Identify which cell holds the provided text, then report its (x, y) central coordinate. 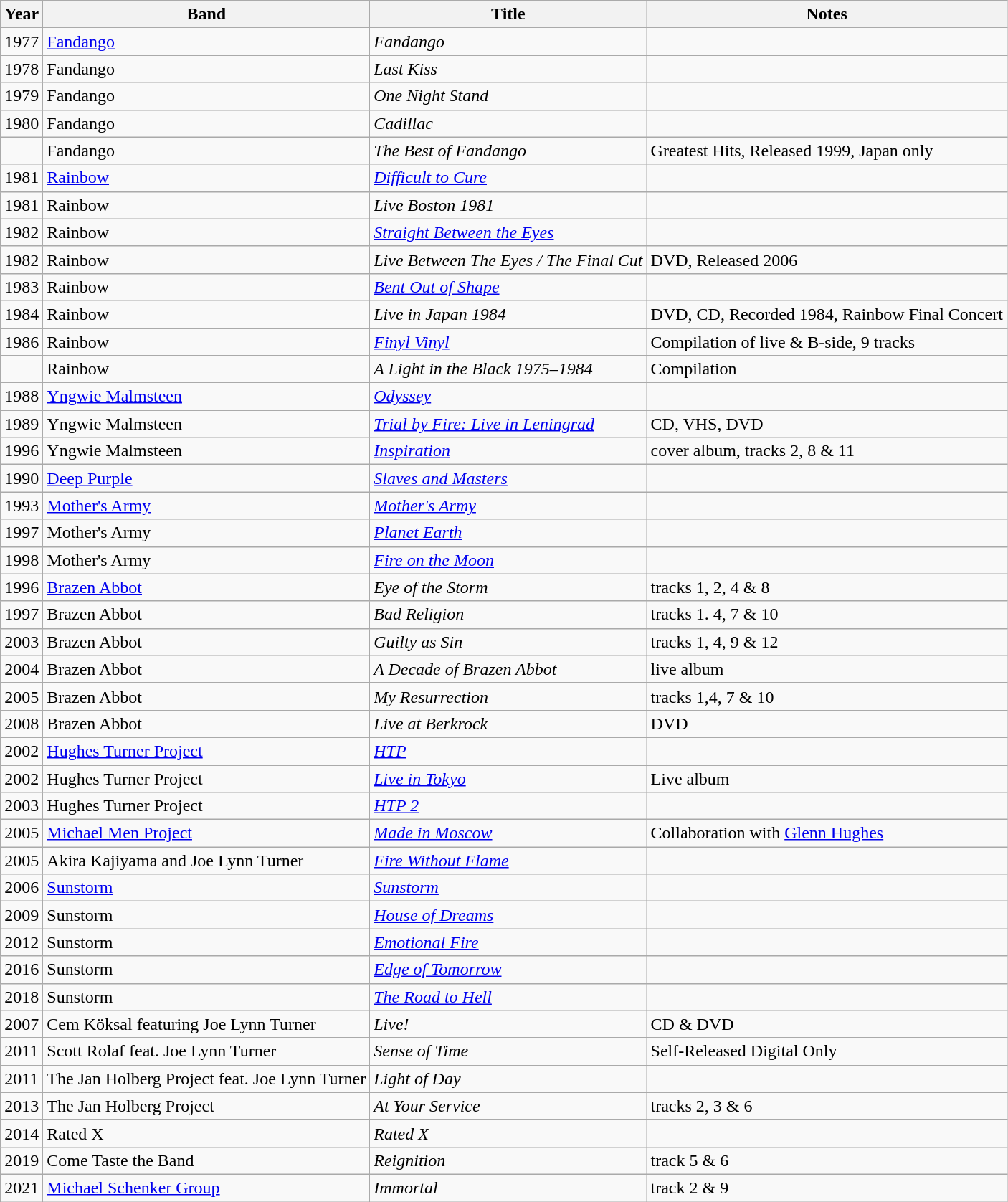
Cem Köksal featuring Joe Lynn Turner (206, 1024)
2013 (22, 1106)
Come Taste the Band (206, 1160)
1988 (22, 397)
Straight Between the Eyes (508, 232)
2021 (22, 1188)
Collaboration with Glenn Hughes (827, 833)
tracks 1. 4, 7 & 10 (827, 615)
CD, VHS, DVD (827, 424)
Band (206, 14)
1998 (22, 560)
2014 (22, 1133)
Immortal (508, 1188)
Live in Japan 1984 (508, 314)
2009 (22, 915)
Deep Purple (206, 478)
Trial by Fire: Live in Leningrad (508, 424)
tracks 1,4, 7 & 10 (827, 696)
Live at Berkrock (508, 724)
Made in Moscow (508, 833)
Slaves and Masters (508, 478)
A Light in the Black 1975–1984 (508, 369)
Light of Day (508, 1079)
2006 (22, 888)
Live! (508, 1024)
Michael Men Project (206, 833)
The Road to Hell (508, 997)
2019 (22, 1160)
Live album (827, 778)
Inspiration (508, 451)
Live Between The Eyes / The Final Cut (508, 260)
The Jan Holberg Project feat. Joe Lynn Turner (206, 1079)
1990 (22, 478)
Sense of Time (508, 1051)
1993 (22, 506)
My Resurrection (508, 696)
1978 (22, 69)
DVD, CD, Recorded 1984, Rainbow Final Concert (827, 314)
Title (508, 14)
At Your Service (508, 1106)
track 5 & 6 (827, 1160)
Michael Schenker Group (206, 1188)
A Decade of Brazen Abbot (508, 669)
CD & DVD (827, 1024)
Notes (827, 14)
tracks 1, 2, 4 & 8 (827, 587)
Difficult to Cure (508, 178)
cover album, tracks 2, 8 & 11 (827, 451)
Live in Tokyo (508, 778)
Guilty as Sin (508, 642)
Bent Out of Shape (508, 287)
1979 (22, 96)
Edge of Tomorrow (508, 970)
2018 (22, 997)
HTP (508, 751)
tracks 1, 4, 9 & 12 (827, 642)
2012 (22, 942)
DVD (827, 724)
tracks 2, 3 & 6 (827, 1106)
live album (827, 669)
1980 (22, 123)
Self-Released Digital Only (827, 1051)
track 2 & 9 (827, 1188)
Reignition (508, 1160)
Cadillac (508, 123)
Fire on the Moon (508, 560)
1977 (22, 42)
Eye of the Storm (508, 587)
Live Boston 1981 (508, 205)
DVD, Released 2006 (827, 260)
One Night Stand (508, 96)
Emotional Fire (508, 942)
The Jan Holberg Project (206, 1106)
Greatest Hits, Released 1999, Japan only (827, 151)
Compilation of live & B-side, 9 tracks (827, 342)
1984 (22, 314)
Fire Without Flame (508, 861)
House of Dreams (508, 915)
Akira Kajiyama and Joe Lynn Turner (206, 861)
2007 (22, 1024)
Compilation (827, 369)
Last Kiss (508, 69)
Bad Religion (508, 615)
HTP 2 (508, 806)
Scott Rolaf feat. Joe Lynn Turner (206, 1051)
1989 (22, 424)
The Best of Fandango (508, 151)
1983 (22, 287)
Odyssey (508, 397)
Planet Earth (508, 533)
2004 (22, 669)
2008 (22, 724)
Finyl Vinyl (508, 342)
2016 (22, 970)
Year (22, 14)
1986 (22, 342)
